Return [X, Y] of the center of cell containing provided text 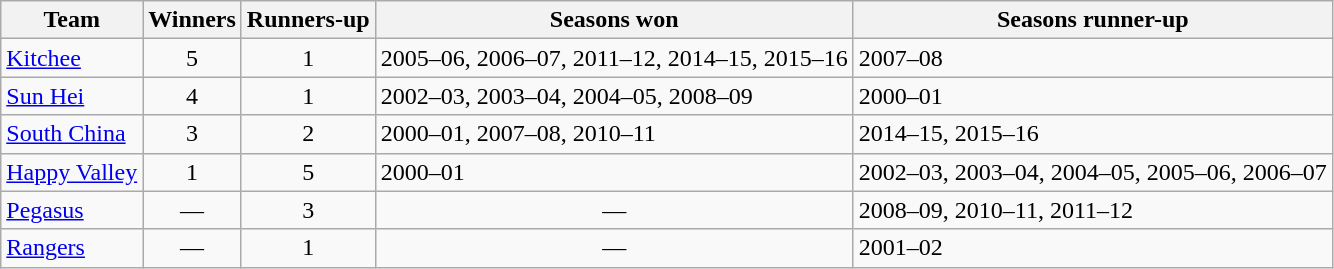
Seasons won [614, 20]
Winners [192, 20]
4 [192, 96]
South China [72, 134]
2 [308, 134]
Kitchee [72, 58]
2002–03, 2003–04, 2004–05, 2005–06, 2006–07 [1092, 172]
2007–08 [1092, 58]
Pegasus [72, 210]
2005–06, 2006–07, 2011–12, 2014–15, 2015–16 [614, 58]
Runners-up [308, 20]
2000–01, 2007–08, 2010–11 [614, 134]
2014–15, 2015–16 [1092, 134]
Happy Valley [72, 172]
Seasons runner-up [1092, 20]
Team [72, 20]
2008–09, 2010–11, 2011–12 [1092, 210]
2002–03, 2003–04, 2004–05, 2008–09 [614, 96]
2001–02 [1092, 248]
Rangers [72, 248]
Sun Hei [72, 96]
